Return the (x, y) coordinate for the center point of the cell that contains the specified text.  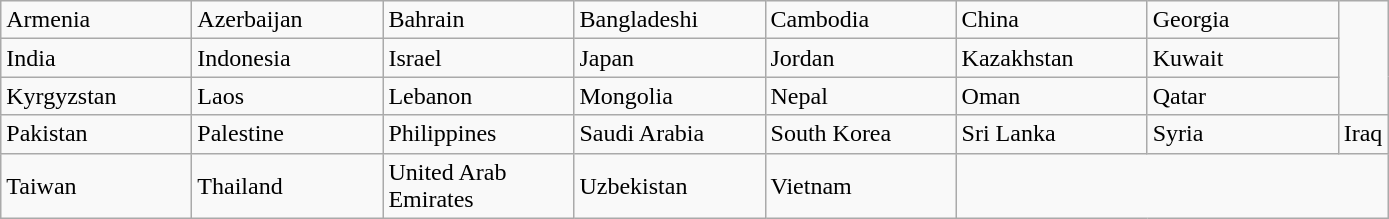
Bangladeshi (670, 20)
Kazakhstan (1052, 58)
Mongolia (670, 96)
Jordan (860, 58)
Palestine (288, 134)
Armenia (96, 20)
Pakistan (96, 134)
Thailand (288, 186)
Qatar (1242, 96)
Georgia (1242, 20)
Philippines (478, 134)
Iraq (1363, 134)
India (96, 58)
Kyrgyzstan (96, 96)
South Korea (860, 134)
United Arab Emirates (478, 186)
Japan (670, 58)
Laos (288, 96)
Israel (478, 58)
Oman (1052, 96)
Syria (1242, 134)
Kuwait (1242, 58)
Azerbaijan (288, 20)
China (1052, 20)
Saudi Arabia (670, 134)
Nepal (860, 96)
Sri Lanka (1052, 134)
Vietnam (860, 186)
Cambodia (860, 20)
Indonesia (288, 58)
Uzbekistan (670, 186)
Taiwan (96, 186)
Bahrain (478, 20)
Lebanon (478, 96)
